Return [x, y] of the center of cell containing provided text 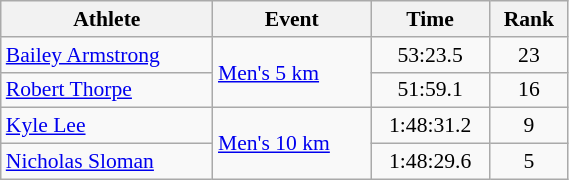
Athlete [107, 19]
Kyle Lee [107, 126]
23 [529, 55]
Time [430, 19]
Nicholas Sloman [107, 162]
Men's 5 km [292, 72]
53:23.5 [430, 55]
Rank [529, 19]
Bailey Armstrong [107, 55]
Men's 10 km [292, 144]
51:59.1 [430, 90]
1:48:29.6 [430, 162]
Robert Thorpe [107, 90]
1:48:31.2 [430, 126]
16 [529, 90]
Event [292, 19]
5 [529, 162]
9 [529, 126]
